Capture the cell that displays the provided text and extract its (x, y) central coordinate. 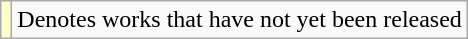
Denotes works that have not yet been released (240, 20)
